For the text-containing cell, return its midpoint in (X, Y) coordinate format. 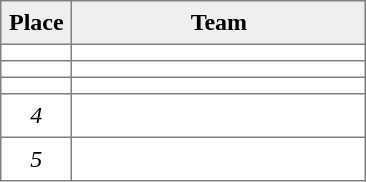
5 (36, 159)
Place (36, 23)
4 (36, 116)
Team (219, 23)
